Provide the (x, y) coordinate of the cell's center where the given text is located.  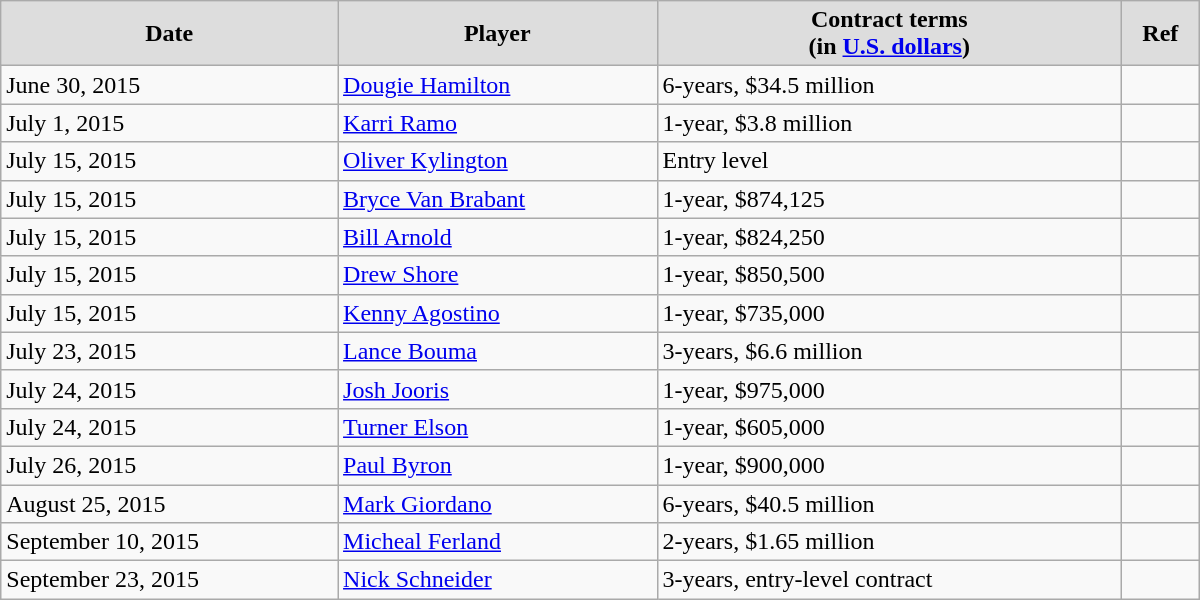
1-year, $735,000 (889, 313)
Oliver Kylington (498, 161)
Contract terms(in U.S. dollars) (889, 34)
1-year, $3.8 million (889, 123)
June 30, 2015 (170, 85)
August 25, 2015 (170, 503)
1-year, $605,000 (889, 427)
Bill Arnold (498, 237)
Nick Schneider (498, 580)
July 1, 2015 (170, 123)
Micheal Ferland (498, 542)
Mark Giordano (498, 503)
Bryce Van Brabant (498, 199)
6-years, $34.5 million (889, 85)
1-year, $900,000 (889, 465)
Player (498, 34)
Lance Bouma (498, 351)
September 23, 2015 (170, 580)
Karri Ramo (498, 123)
1-year, $850,500 (889, 275)
Date (170, 34)
Entry level (889, 161)
3-years, entry-level contract (889, 580)
2-years, $1.65 million (889, 542)
Josh Jooris (498, 389)
Ref (1160, 34)
Paul Byron (498, 465)
Dougie Hamilton (498, 85)
September 10, 2015 (170, 542)
July 26, 2015 (170, 465)
1-year, $874,125 (889, 199)
Kenny Agostino (498, 313)
1-year, $975,000 (889, 389)
Turner Elson (498, 427)
6-years, $40.5 million (889, 503)
1-year, $824,250 (889, 237)
July 23, 2015 (170, 351)
3-years, $6.6 million (889, 351)
Drew Shore (498, 275)
